Pinpoint the cell where the given text exists, returning its [X, Y] midpoint coordinate. 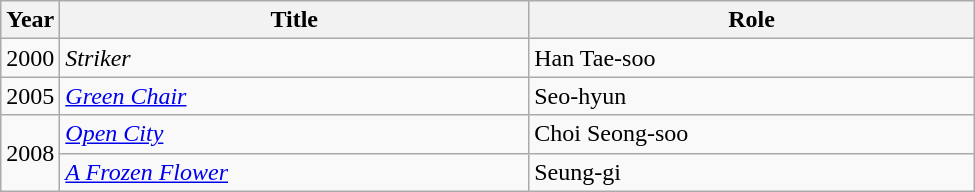
2000 [30, 58]
A Frozen Flower [294, 172]
Title [294, 20]
Choi Seong-soo [752, 134]
2005 [30, 96]
Role [752, 20]
2008 [30, 153]
Striker [294, 58]
Han Tae-soo [752, 58]
Seung-gi [752, 172]
Open City [294, 134]
Year [30, 20]
Seo-hyun [752, 96]
Green Chair [294, 96]
